Detect which cell encompasses the target text, then output its (X, Y) center coordinate. 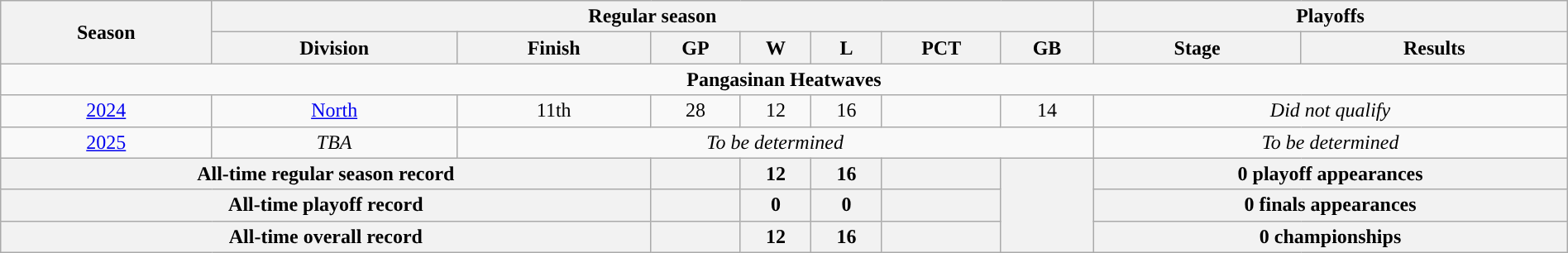
GP (696, 48)
Season (106, 32)
Results (1434, 48)
L (847, 48)
28 (696, 111)
Division (334, 48)
GB (1047, 48)
2025 (106, 142)
PCT (941, 48)
Stage (1198, 48)
North (334, 111)
11th (553, 111)
All-time playoff record (326, 205)
TBA (334, 142)
0 championships (1330, 236)
All-time regular season record (326, 174)
2024 (106, 111)
W (776, 48)
Regular season (653, 17)
Pangasinan Heatwaves (784, 79)
Finish (553, 48)
14 (1047, 111)
All-time overall record (326, 236)
0 playoff appearances (1330, 174)
0 finals appearances (1330, 205)
Did not qualify (1330, 111)
Playoffs (1330, 17)
